Pinpoint the cell where the given text exists, returning its (x, y) midpoint coordinate. 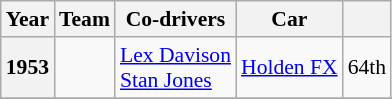
Year (28, 19)
64th (368, 68)
Team (84, 19)
Co-drivers (176, 19)
Car (290, 19)
Lex Davison Stan Jones (176, 68)
Holden FX (290, 68)
1953 (28, 68)
